Output the [x, y] coordinate of the center of the cell containing the given text.  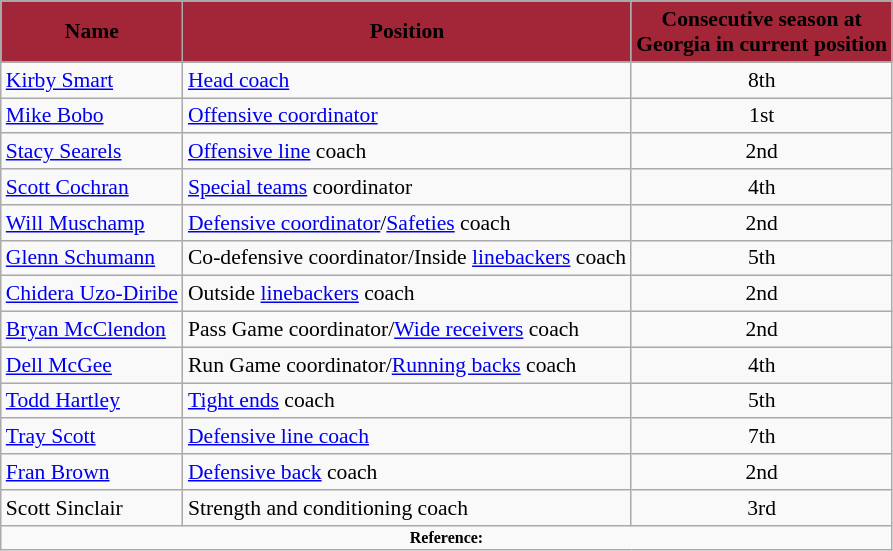
7th [762, 437]
Dell McGee [92, 365]
Defensive back coach [407, 472]
Tray Scott [92, 437]
Todd Hartley [92, 401]
Glenn Schumann [92, 258]
8th [762, 80]
Fran Brown [92, 472]
Position [407, 32]
Defensive line coach [407, 437]
Consecutive season atGeorgia in current position [762, 32]
Run Game coordinator/Running backs coach [407, 365]
Co-defensive coordinator/Inside linebackers coach [407, 258]
Kirby Smart [92, 80]
Tight ends coach [407, 401]
Pass Game coordinator/Wide receivers coach [407, 330]
Mike Bobo [92, 116]
Outside linebackers coach [407, 294]
Name [92, 32]
Offensive coordinator [407, 116]
Offensive line coach [407, 152]
Scott Sinclair [92, 508]
Will Muschamp [92, 223]
1st [762, 116]
Chidera Uzo-Diribe [92, 294]
Bryan McClendon [92, 330]
Scott Cochran [92, 187]
Special teams coordinator [407, 187]
Head coach [407, 80]
Reference: [446, 537]
Strength and conditioning coach [407, 508]
3rd [762, 508]
Defensive coordinator/Safeties coach [407, 223]
Stacy Searels [92, 152]
